Capture the cell that displays the provided text and extract its (X, Y) central coordinate. 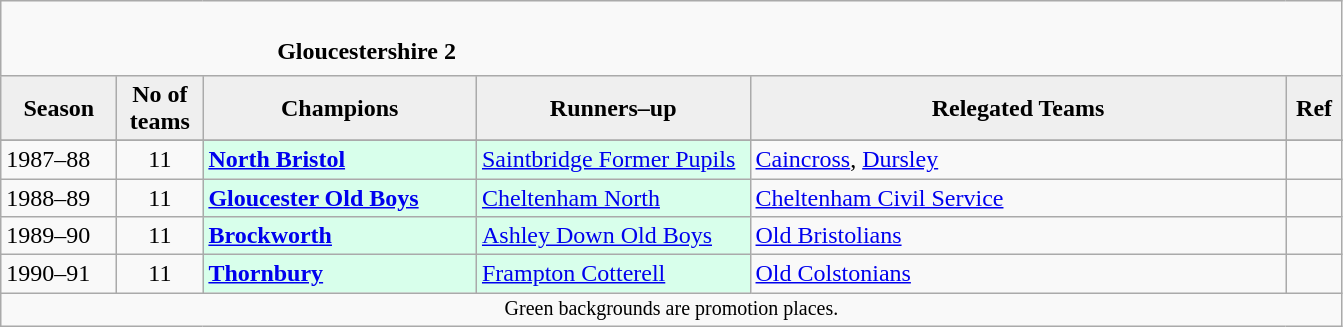
1990–91 (59, 274)
1987–88 (59, 159)
1989–90 (59, 236)
Cheltenham Civil Service (1018, 197)
Runners–up (613, 108)
North Bristol (340, 159)
No of teams (160, 108)
Ref (1314, 108)
1988–89 (59, 197)
Old Bristolians (1018, 236)
Frampton Cotterell (613, 274)
Cheltenham North (613, 197)
Ashley Down Old Boys (613, 236)
Season (59, 108)
Caincross, Dursley (1018, 159)
Brockworth (340, 236)
Relegated Teams (1018, 108)
Thornbury (340, 274)
Gloucester Old Boys (340, 197)
Champions (340, 108)
Old Colstonians (1018, 274)
Saintbridge Former Pupils (613, 159)
Green backgrounds are promotion places. (672, 310)
